Provide the [x, y] coordinate of the cell's center where the given text is located.  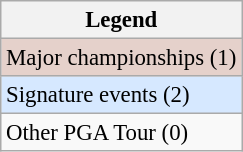
Major championships (1) [122, 58]
Other PGA Tour (0) [122, 133]
Legend [122, 20]
Signature events (2) [122, 95]
